Locate the cell with the specified text and output its [X, Y] center coordinate. 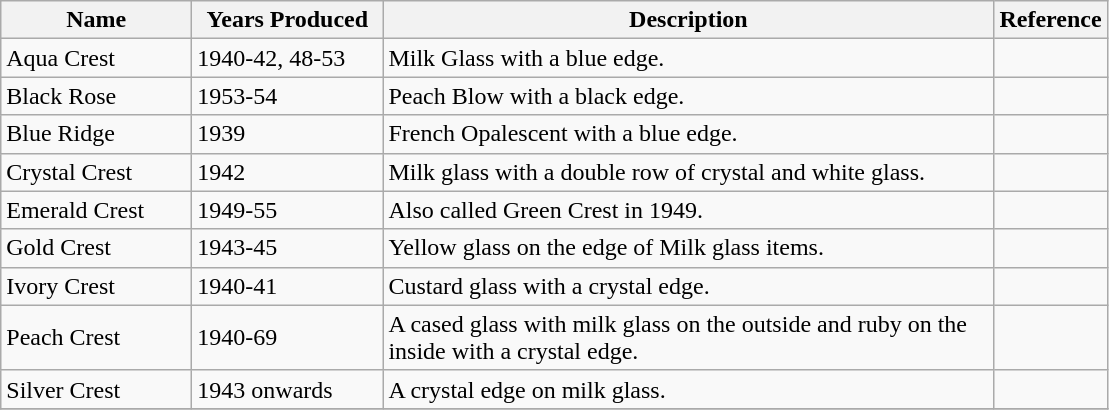
1953-54 [288, 96]
Years Produced [288, 20]
Peach Crest [96, 338]
Peach Blow with a black edge. [688, 96]
1943-45 [288, 248]
Emerald Crest [96, 210]
Black Rose [96, 96]
1940-41 [288, 286]
Silver Crest [96, 389]
A crystal edge on milk glass. [688, 389]
1942 [288, 172]
Ivory Crest [96, 286]
A cased glass with milk glass on the outside and ruby on the inside with a crystal edge. [688, 338]
Custard glass with a crystal edge. [688, 286]
Also called Green Crest in 1949. [688, 210]
1940-69 [288, 338]
Name [96, 20]
Yellow glass on the edge of Milk glass items. [688, 248]
Description [688, 20]
Crystal Crest [96, 172]
Gold Crest [96, 248]
Blue Ridge [96, 134]
1939 [288, 134]
Milk glass with a double row of crystal and white glass. [688, 172]
Aqua Crest [96, 58]
Milk Glass with a blue edge. [688, 58]
French Opalescent with a blue edge. [688, 134]
1940-42, 48-53 [288, 58]
1943 onwards [288, 389]
Reference [1050, 20]
1949-55 [288, 210]
